Detect which cell encompasses the target text, then output its (x, y) center coordinate. 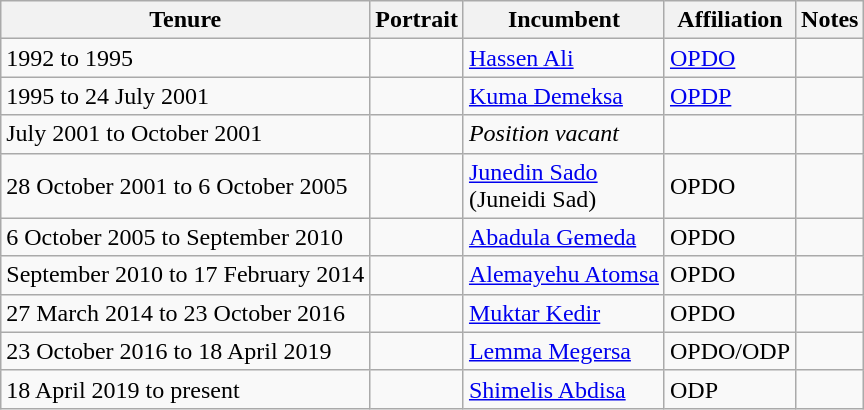
Hassen Ali (564, 58)
23 October 2016 to 18 April 2019 (186, 351)
Alemayehu Atomsa (564, 275)
Abadula Gemeda (564, 237)
Portrait (417, 20)
6 October 2005 to September 2010 (186, 237)
Shimelis Abdisa (564, 389)
July 2001 to October 2001 (186, 134)
Incumbent (564, 20)
Notes (830, 20)
OPDO/ODP (730, 351)
Junedin Sado(Juneidi Sad) (564, 186)
18 April 2019 to present (186, 389)
1995 to 24 July 2001 (186, 96)
Lemma Megersa (564, 351)
1992 to 1995 (186, 58)
Position vacant (564, 134)
28 October 2001 to 6 October 2005 (186, 186)
Tenure (186, 20)
Muktar Kedir (564, 313)
Kuma Demeksa (564, 96)
ODP (730, 389)
Affiliation (730, 20)
27 March 2014 to 23 October 2016 (186, 313)
September 2010 to 17 February 2014 (186, 275)
OPDP (730, 96)
